From the cell containing the given text, extract its center point as [X, Y] coordinate. 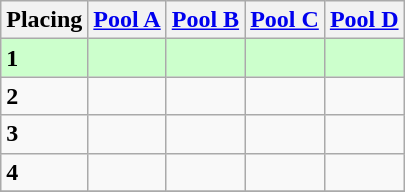
4 [44, 172]
Pool B [205, 20]
Pool C [285, 20]
2 [44, 96]
Pool A [127, 20]
Placing [44, 20]
1 [44, 58]
Pool D [364, 20]
3 [44, 134]
